Identify which cell holds the provided text, then report its (x, y) central coordinate. 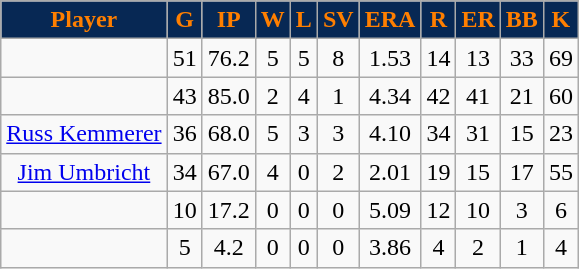
23 (560, 134)
4.2 (228, 248)
6 (560, 210)
ER (478, 20)
Jim Umbricht (84, 172)
19 (438, 172)
31 (478, 134)
36 (184, 134)
2.01 (390, 172)
Russ Kemmerer (84, 134)
4.10 (390, 134)
W (272, 20)
BB (522, 20)
R (438, 20)
69 (560, 58)
41 (478, 96)
1.53 (390, 58)
51 (184, 58)
14 (438, 58)
17 (522, 172)
67.0 (228, 172)
K (560, 20)
12 (438, 210)
8 (338, 58)
33 (522, 58)
5.09 (390, 210)
55 (560, 172)
ERA (390, 20)
4.34 (390, 96)
21 (522, 96)
3.86 (390, 248)
Player (84, 20)
SV (338, 20)
85.0 (228, 96)
L (304, 20)
42 (438, 96)
43 (184, 96)
76.2 (228, 58)
13 (478, 58)
17.2 (228, 210)
IP (228, 20)
68.0 (228, 134)
60 (560, 96)
G (184, 20)
